Return [X, Y] of the center of cell containing provided text 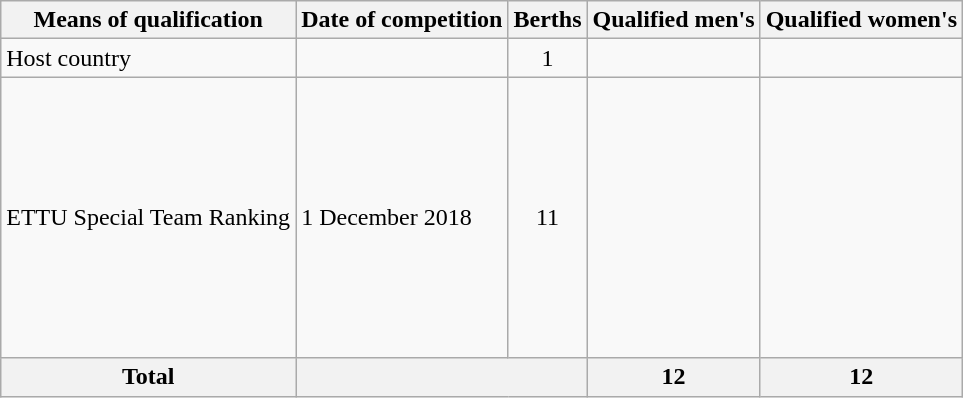
1 December 2018 [402, 218]
Date of competition [402, 20]
Means of qualification [148, 20]
Qualified women's [861, 20]
11 [548, 218]
ETTU Special Team Ranking [148, 218]
Qualified men's [674, 20]
Total [148, 377]
Berths [548, 20]
Host country [148, 58]
1 [548, 58]
